Pinpoint the cell where the given text exists, returning its [x, y] midpoint coordinate. 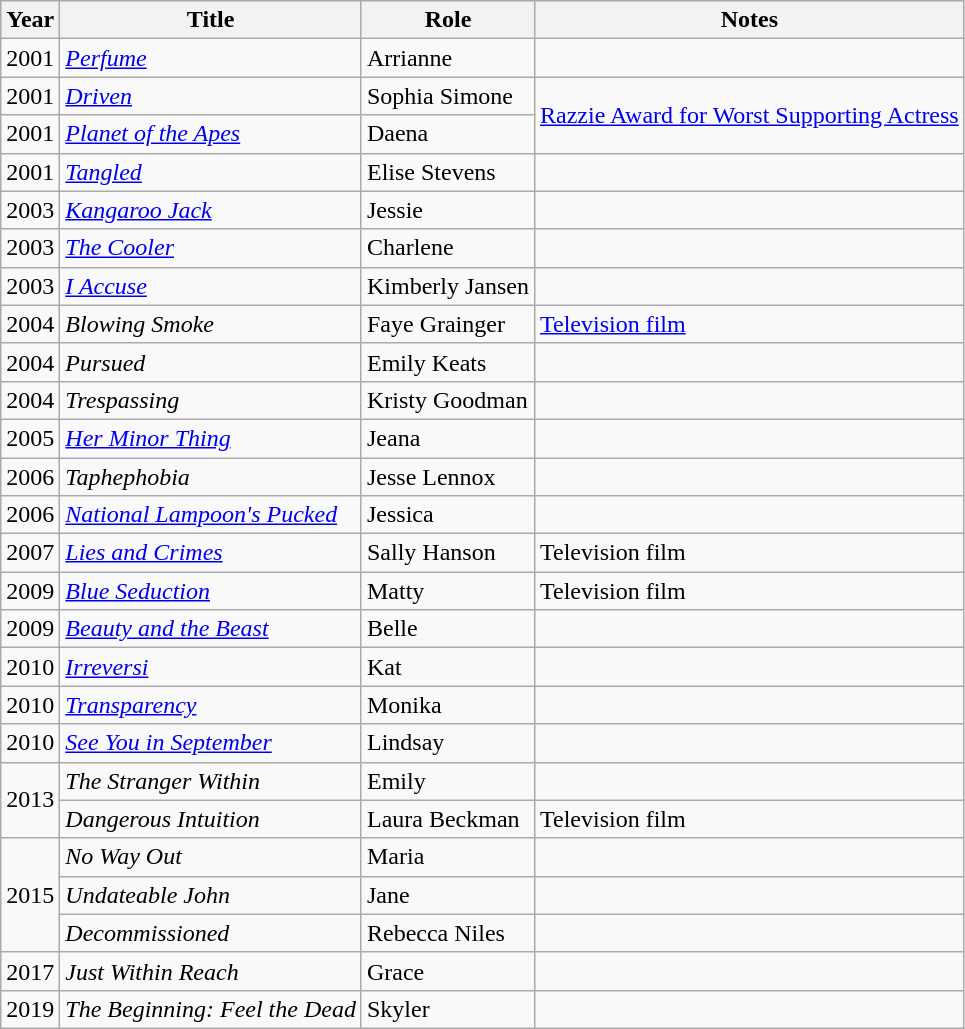
Elise Stevens [448, 172]
Undateable John [211, 895]
Kangaroo Jack [211, 210]
Blue Seduction [211, 591]
Sophia Simone [448, 96]
Lindsay [448, 743]
Jeana [448, 438]
Lies and Crimes [211, 553]
Year [30, 20]
Matty [448, 591]
Belle [448, 629]
Emily [448, 781]
Sally Hanson [448, 553]
Arrianne [448, 58]
Notes [749, 20]
Title [211, 20]
Transparency [211, 705]
See You in September [211, 743]
Razzie Award for Worst Supporting Actress [749, 115]
Emily Keats [448, 362]
Kat [448, 667]
Taphephobia [211, 477]
Kristy Goodman [448, 400]
Grace [448, 971]
Just Within Reach [211, 971]
Blowing Smoke [211, 324]
Rebecca Niles [448, 933]
2019 [30, 1009]
2015 [30, 895]
The Stranger Within [211, 781]
Irreversi [211, 667]
Beauty and the Beast [211, 629]
Maria [448, 857]
Trespassing [211, 400]
Tangled [211, 172]
Her Minor Thing [211, 438]
Driven [211, 96]
Decommissioned [211, 933]
Dangerous Intuition [211, 819]
Charlene [448, 248]
Faye Grainger [448, 324]
Planet of the Apes [211, 134]
Laura Beckman [448, 819]
National Lampoon's Pucked [211, 515]
2007 [30, 553]
Daena [448, 134]
Jesse Lennox [448, 477]
I Accuse [211, 286]
Kimberly Jansen [448, 286]
2017 [30, 971]
No Way Out [211, 857]
Skyler [448, 1009]
2013 [30, 800]
Jane [448, 895]
Perfume [211, 58]
Jessica [448, 515]
Pursued [211, 362]
Role [448, 20]
The Beginning: Feel the Dead [211, 1009]
Monika [448, 705]
The Cooler [211, 248]
2005 [30, 438]
Jessie [448, 210]
